Return [x, y] of the center of cell containing provided text 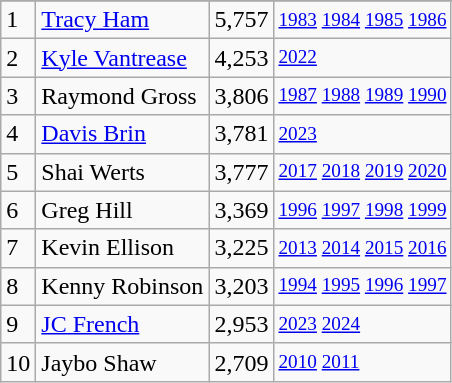
5 [18, 172]
2017 2018 2019 2020 [362, 172]
Davis Brin [122, 134]
3,806 [242, 96]
5,757 [242, 20]
Kenny Robinson [122, 286]
4 [18, 134]
Kyle Vantrease [122, 58]
4,253 [242, 58]
1996 1997 1998 1999 [362, 210]
Jaybo Shaw [122, 362]
7 [18, 248]
3,203 [242, 286]
2010 2011 [362, 362]
1994 1995 1996 1997 [362, 286]
1983 1984 1985 1986 [362, 20]
6 [18, 210]
3,225 [242, 248]
2023 2024 [362, 324]
3,777 [242, 172]
Kevin Ellison [122, 248]
2 [18, 58]
2022 [362, 58]
2,953 [242, 324]
2013 2014 2015 2016 [362, 248]
Shai Werts [122, 172]
3 [18, 96]
3,781 [242, 134]
1 [18, 20]
1987 1988 1989 1990 [362, 96]
2023 [362, 134]
JC French [122, 324]
9 [18, 324]
Raymond Gross [122, 96]
2,709 [242, 362]
Greg Hill [122, 210]
10 [18, 362]
8 [18, 286]
3,369 [242, 210]
Tracy Ham [122, 20]
